Return (X, Y) of the center of cell containing provided text 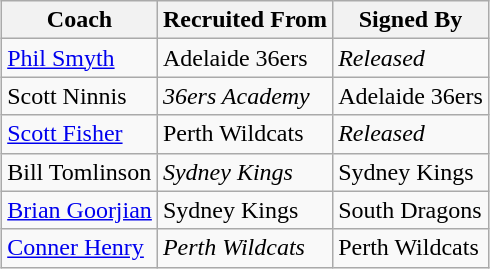
Brian Goorjian (80, 210)
Scott Ninnis (80, 96)
South Dragons (411, 210)
Signed By (411, 20)
Scott Fisher (80, 134)
Bill Tomlinson (80, 172)
Conner Henry (80, 248)
Phil Smyth (80, 58)
Recruited From (244, 20)
36ers Academy (244, 96)
Coach (80, 20)
